Locate the cell with the specified text and output its (X, Y) center coordinate. 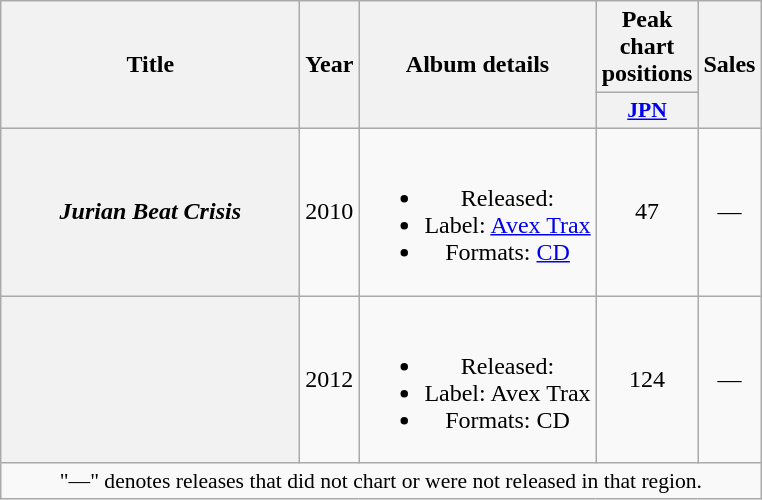
JPN (647, 111)
Jurian Beat Crisis (150, 212)
2012 (330, 380)
Title (150, 65)
Year (330, 65)
47 (647, 212)
124 (647, 380)
Peak chart positions (647, 47)
Sales (730, 65)
Album details (478, 65)
2010 (330, 212)
"—" denotes releases that did not chart or were not released in that region. (381, 481)
